For the text-containing cell, return its midpoint in [X, Y] coordinate format. 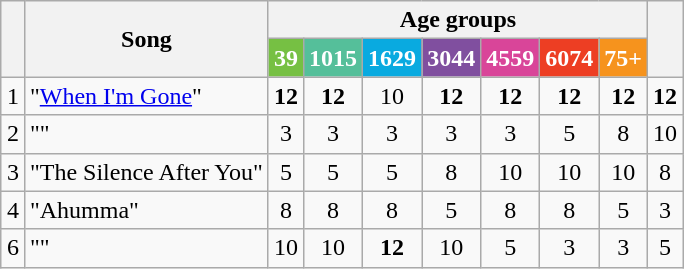
6 [12, 248]
39 [286, 58]
3044 [452, 58]
"Ahumma" [146, 210]
6074 [570, 58]
1629 [392, 58]
1 [12, 96]
"The Silence After You" [146, 172]
4 [12, 210]
75+ [624, 58]
1015 [332, 58]
Song [146, 39]
Age groups [458, 20]
"When I'm Gone" [146, 96]
4559 [510, 58]
2 [12, 134]
